Capture the cell that displays the provided text and extract its (x, y) central coordinate. 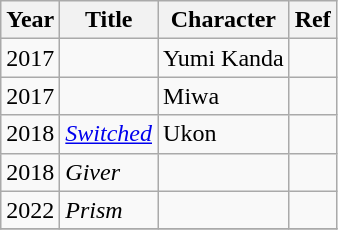
Miwa (224, 96)
Character (224, 20)
Ukon (224, 134)
Year (30, 20)
Title (109, 20)
Ref (312, 20)
2022 (30, 210)
Prism (109, 210)
Giver (109, 172)
Switched (109, 134)
Yumi Kanda (224, 58)
